Output the [x, y] coordinate of the center of the cell containing the given text.  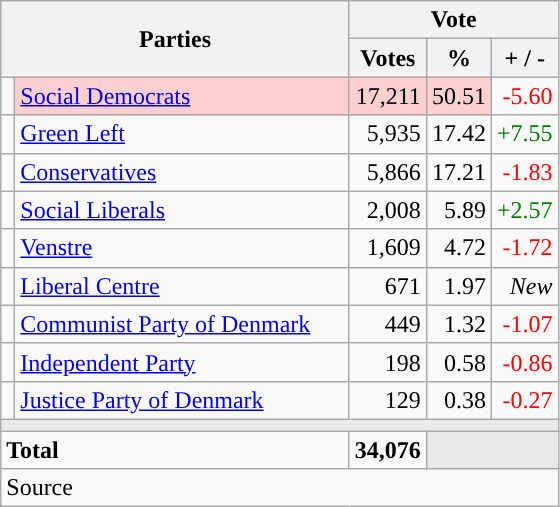
34,076 [388, 449]
Vote [454, 20]
+ / - [524, 58]
17,211 [388, 96]
% [458, 58]
New [524, 286]
Communist Party of Denmark [182, 324]
-5.60 [524, 96]
Total [176, 449]
-1.83 [524, 172]
-0.86 [524, 362]
671 [388, 286]
1.97 [458, 286]
Liberal Centre [182, 286]
+2.57 [524, 210]
Parties [176, 39]
Votes [388, 58]
Source [280, 488]
5,935 [388, 134]
5,866 [388, 172]
0.58 [458, 362]
449 [388, 324]
Social Democrats [182, 96]
2,008 [388, 210]
50.51 [458, 96]
5.89 [458, 210]
-0.27 [524, 400]
Justice Party of Denmark [182, 400]
Conservatives [182, 172]
17.21 [458, 172]
Venstre [182, 248]
1.32 [458, 324]
17.42 [458, 134]
129 [388, 400]
4.72 [458, 248]
Social Liberals [182, 210]
0.38 [458, 400]
-1.07 [524, 324]
Green Left [182, 134]
+7.55 [524, 134]
-1.72 [524, 248]
Independent Party [182, 362]
198 [388, 362]
1,609 [388, 248]
